For the text-containing cell, return its midpoint in (x, y) coordinate format. 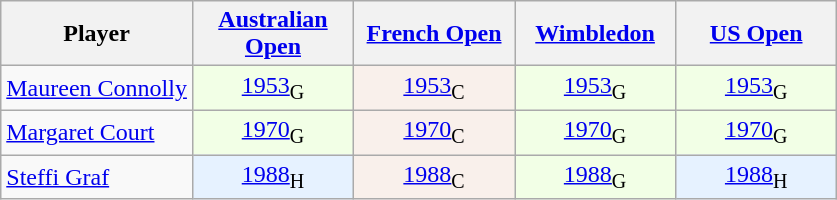
French Open (434, 34)
Wimbledon (596, 34)
Australian Open (272, 34)
1953C (434, 88)
Margaret Court (97, 132)
Maureen Connolly (97, 88)
Player (97, 34)
1970C (434, 132)
US Open (756, 34)
1988C (434, 176)
1988G (596, 176)
Steffi Graf (97, 176)
